Pinpoint the cell where the given text exists, returning its (X, Y) midpoint coordinate. 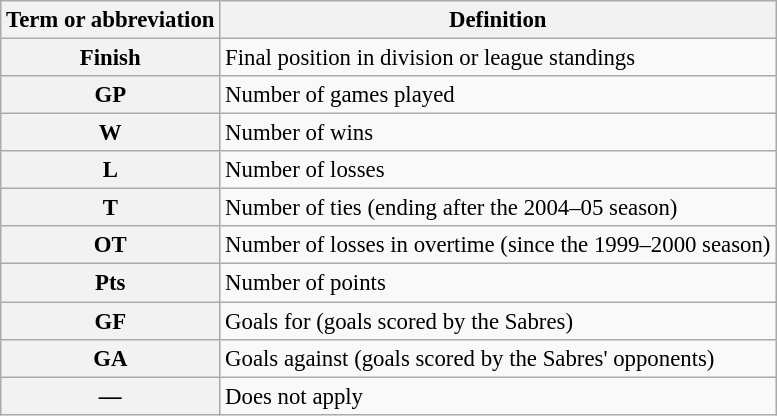
Definition (498, 20)
— (110, 396)
L (110, 170)
GF (110, 321)
Number of losses (498, 170)
Finish (110, 58)
Number of losses in overtime (since the 1999–2000 season) (498, 245)
GA (110, 358)
Number of games played (498, 95)
Number of ties (ending after the 2004–05 season) (498, 208)
Final position in division or league standings (498, 58)
Number of points (498, 283)
Goals for (goals scored by the Sabres) (498, 321)
Number of wins (498, 133)
Does not apply (498, 396)
Goals against (goals scored by the Sabres' opponents) (498, 358)
GP (110, 95)
T (110, 208)
W (110, 133)
OT (110, 245)
Pts (110, 283)
Term or abbreviation (110, 20)
